Find where the given text appears and provide that cell's center as (X, Y) coordinate. 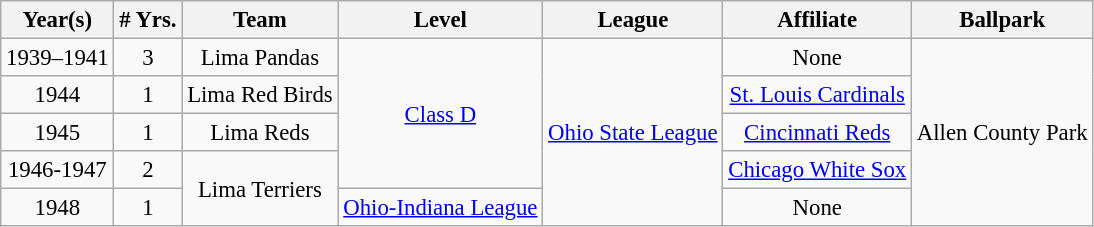
Allen County Park (1002, 133)
2 (148, 170)
Team (260, 20)
1948 (58, 208)
Class D (440, 114)
1946-1947 (58, 170)
Affiliate (818, 20)
3 (148, 58)
Ohio State League (633, 133)
Lima Pandas (260, 58)
Lima Reds (260, 133)
Chicago White Sox (818, 170)
Ballpark (1002, 20)
1945 (58, 133)
Year(s) (58, 20)
# Yrs. (148, 20)
1939–1941 (58, 58)
Level (440, 20)
St. Louis Cardinals (818, 95)
Lima Red Birds (260, 95)
1944 (58, 95)
Lima Terriers (260, 188)
League (633, 20)
Ohio-Indiana League (440, 208)
Cincinnati Reds (818, 133)
